Search for the cell housing the specified text and yield its (x, y) center coordinate. 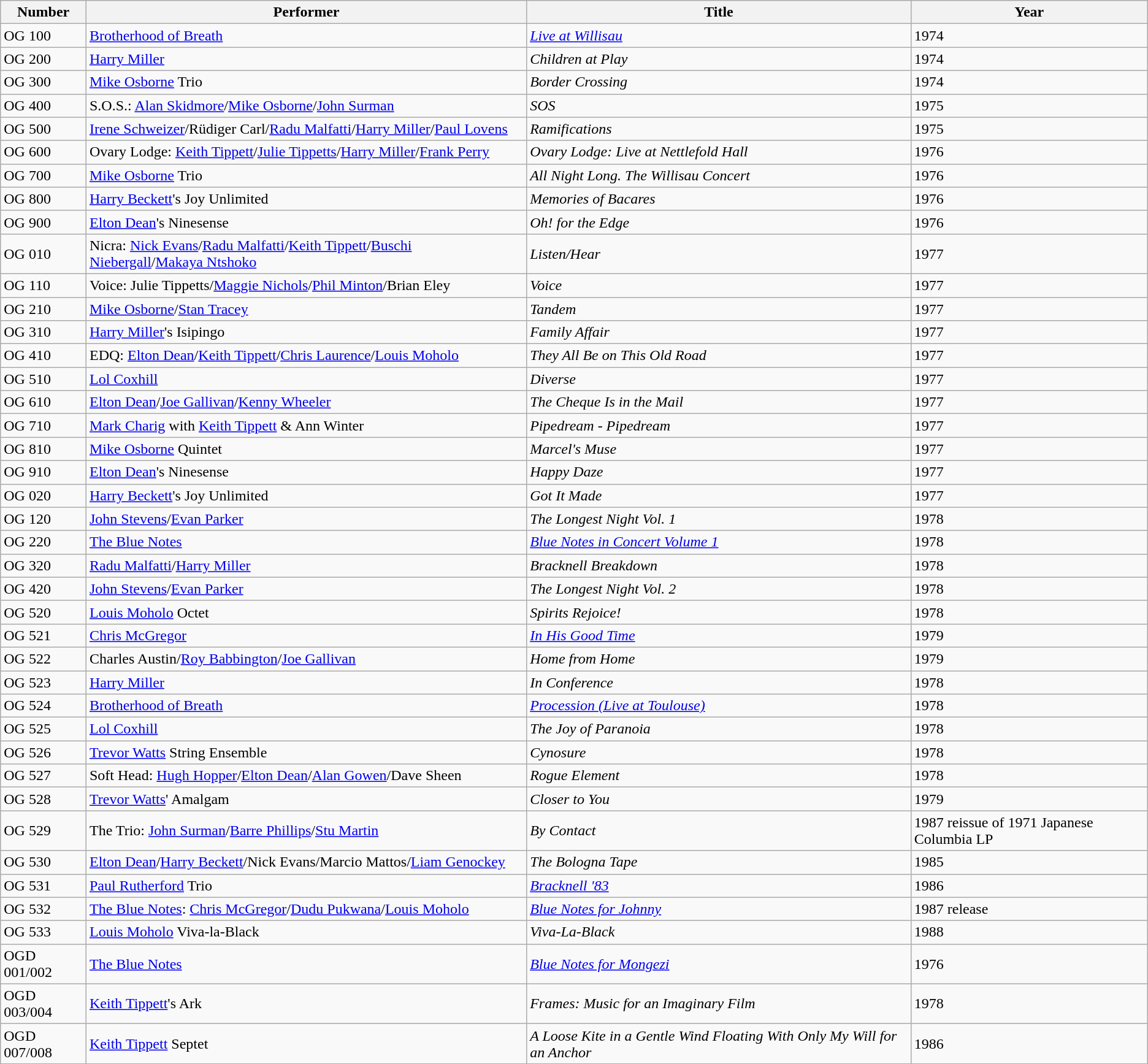
Year (1029, 12)
Irene Schweizer/Rüdiger Carl/Radu Malfatti/Harry Miller/Paul Lovens (306, 129)
Diverse (719, 379)
Ovary Lodge: Live at Nettlefold Hall (719, 152)
Keith Tippett's Ark (306, 1003)
Children at Play (719, 59)
Elton Dean/Joe Gallivan/Kenny Wheeler (306, 402)
Oh! for the Edge (719, 222)
Blue Notes in Concert Volume 1 (719, 542)
OG 020 (44, 496)
OG 910 (44, 472)
OG 700 (44, 175)
OGD 003/004 (44, 1003)
Voice: Julie Tippetts/Maggie Nichols/Phil Minton/Brian Eley (306, 285)
OG 100 (44, 36)
Live at Willisau (719, 36)
Louis Moholo Viva-la-Black (306, 932)
OG 530 (44, 862)
Got It Made (719, 496)
OG 520 (44, 612)
Number (44, 12)
OG 220 (44, 542)
1985 (1029, 862)
Nicra: Nick Evans/Radu Malfatti/Keith Tippett/Buschi Niebergall/Makaya Ntshoko (306, 254)
OG 410 (44, 356)
OG 526 (44, 752)
Marcel's Muse (719, 449)
Family Affair (719, 332)
1988 (1029, 932)
The Blue Notes: Chris McGregor/Dudu Pukwana/Louis Moholo (306, 909)
The Trio: John Surman/Barre Phillips/Stu Martin (306, 830)
Memories of Bacares (719, 199)
OG 900 (44, 222)
Listen/Hear (719, 254)
Home from Home (719, 659)
Mike Osborne/Stan Tracey (306, 308)
Pipedream - Pipedream (719, 426)
1987 release (1029, 909)
OG 529 (44, 830)
Trevor Watts' Amalgam (306, 799)
OG 010 (44, 254)
Soft Head: Hugh Hopper/Elton Dean/Alan Gowen/Dave Sheen (306, 776)
All Night Long. The Willisau Concert (719, 175)
1987 reissue of 1971 Japanese Columbia LP (1029, 830)
Tandem (719, 308)
By Contact (719, 830)
The Longest Night Vol. 1 (719, 519)
OG 200 (44, 59)
Happy Daze (719, 472)
The Longest Night Vol. 2 (719, 589)
OG 528 (44, 799)
Bracknell Breakdown (719, 565)
Border Crossing (719, 82)
OGD 007/008 (44, 1044)
Procession (Live at Toulouse) (719, 706)
Bracknell '83 (719, 886)
SOS (719, 105)
OG 510 (44, 379)
OG 500 (44, 129)
A Loose Kite in a Gentle Wind Floating With Only My Will for an Anchor (719, 1044)
In His Good Time (719, 635)
EDQ: Elton Dean/Keith Tippett/Chris Laurence/Louis Moholo (306, 356)
The Joy of Paranoia (719, 729)
OG 710 (44, 426)
OG 800 (44, 199)
Viva-La-Black (719, 932)
OG 525 (44, 729)
OG 210 (44, 308)
Harry Miller's Isipingo (306, 332)
Trevor Watts String Ensemble (306, 752)
OG 310 (44, 332)
OG 810 (44, 449)
Radu Malfatti/Harry Miller (306, 565)
Paul Rutherford Trio (306, 886)
OG 527 (44, 776)
OG 300 (44, 82)
Spirits Rejoice! (719, 612)
S.O.S.: Alan Skidmore/Mike Osborne/John Surman (306, 105)
OG 533 (44, 932)
OG 524 (44, 706)
Rogue Element (719, 776)
OG 521 (44, 635)
OG 120 (44, 519)
Louis Moholo Octet (306, 612)
Mark Charig with Keith Tippett & Ann Winter (306, 426)
Closer to You (719, 799)
OG 610 (44, 402)
Voice (719, 285)
Frames: Music for an Imaginary Film (719, 1003)
Ovary Lodge: Keith Tippett/Julie Tippetts/Harry Miller/Frank Perry (306, 152)
They All Be on This Old Road (719, 356)
OG 420 (44, 589)
Chris McGregor (306, 635)
Elton Dean/Harry Beckett/Nick Evans/Marcio Mattos/Liam Genockey (306, 862)
OG 320 (44, 565)
Mike Osborne Quintet (306, 449)
Cynosure (719, 752)
OG 110 (44, 285)
OG 532 (44, 909)
Title (719, 12)
OG 531 (44, 886)
OG 400 (44, 105)
The Bologna Tape (719, 862)
Ramifications (719, 129)
Blue Notes for Johnny (719, 909)
OGD 001/002 (44, 964)
OG 600 (44, 152)
Keith Tippett Septet (306, 1044)
In Conference (719, 683)
OG 523 (44, 683)
The Cheque Is in the Mail (719, 402)
OG 522 (44, 659)
Performer (306, 12)
Blue Notes for Mongezi (719, 964)
Charles Austin/Roy Babbington/Joe Gallivan (306, 659)
